Return the [x, y] coordinate for the center point of the cell that contains the specified text.  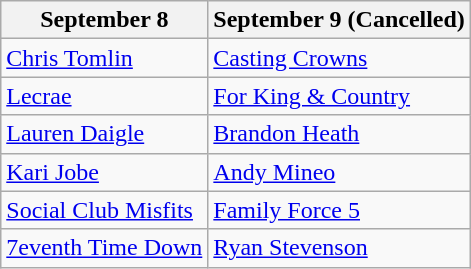
For King & Country [340, 96]
Lecrae [104, 96]
Brandon Heath [340, 134]
Kari Jobe [104, 172]
September 8 [104, 20]
September 9 (Cancelled) [340, 20]
7eventh Time Down [104, 248]
Chris Tomlin [104, 58]
Lauren Daigle [104, 134]
Social Club Misfits [104, 210]
Andy Mineo [340, 172]
Family Force 5 [340, 210]
Ryan Stevenson [340, 248]
Casting Crowns [340, 58]
